Identify which cell holds the provided text, then report its [x, y] central coordinate. 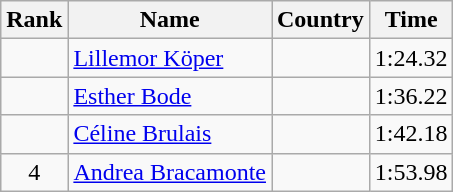
Céline Brulais [170, 134]
Time [411, 20]
Rank [34, 20]
Andrea Bracamonte [170, 172]
1:42.18 [411, 134]
4 [34, 172]
1:53.98 [411, 172]
Name [170, 20]
Lillemor Köper [170, 58]
Esther Bode [170, 96]
1:36.22 [411, 96]
Country [321, 20]
1:24.32 [411, 58]
